For the text-containing cell, return its midpoint in (x, y) coordinate format. 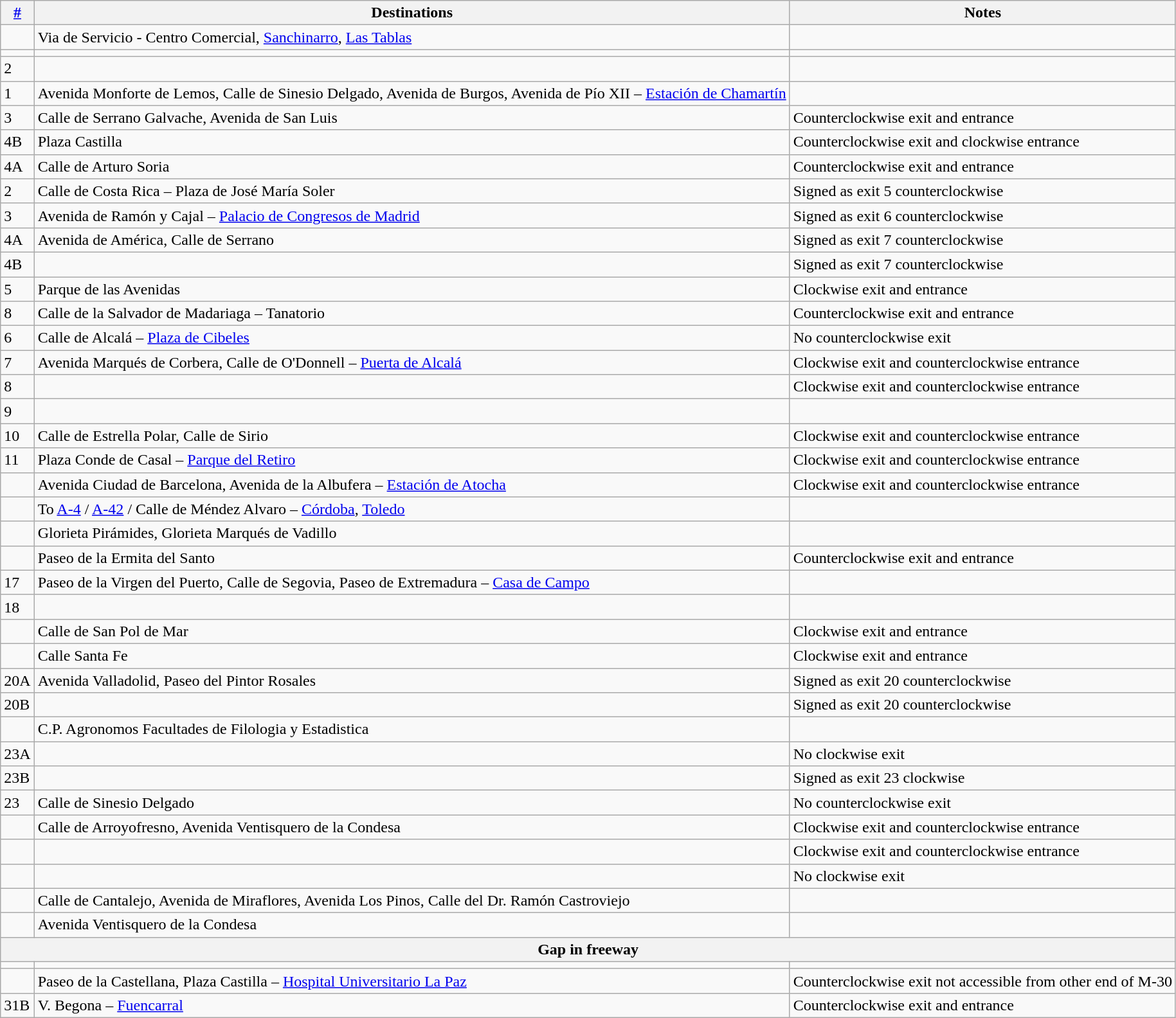
Calle de Sinesio Delgado (412, 803)
6 (17, 338)
10 (17, 436)
23B (17, 778)
Notes (982, 13)
1 (17, 93)
31B (17, 1005)
Plaza Castilla (412, 142)
Signed as exit 6 counterclockwise (982, 215)
17 (17, 582)
Calle de San Pol de Mar (412, 631)
# (17, 13)
Paseo de la Castellana, Plaza Castilla – Hospital Universitario La Paz (412, 981)
Avenida Marqués de Corbera, Calle de O'Donnell – Puerta de Alcalá (412, 362)
5 (17, 289)
Signed as exit 5 counterclockwise (982, 191)
Paseo de la Virgen del Puerto, Calle de Segovia, Paseo de Extremadura – Casa de Campo (412, 582)
To A-4 / A-42 / Calle de Méndez Alvaro – Córdoba, Toledo (412, 509)
18 (17, 607)
V. Begona – Fuencarral (412, 1005)
Calle de Estrella Polar, Calle de Sirio (412, 436)
23 (17, 803)
11 (17, 460)
Calle Santa Fe (412, 656)
Calle de Costa Rica – Plaza de José María Soler (412, 191)
20B (17, 705)
23A (17, 754)
Counterclockwise exit and clockwise entrance (982, 142)
Calle de Arturo Soria (412, 166)
Glorieta Pirámides, Glorieta Marqués de Vadillo (412, 533)
Calle de la Salvador de Madariaga – Tanatorio (412, 314)
Counterclockwise exit not accessible from other end of M-30 (982, 981)
Destinations (412, 13)
Plaza Conde de Casal – Parque del Retiro (412, 460)
20A (17, 681)
Calle de Cantalejo, Avenida de Miraflores, Avenida Los Pinos, Calle del Dr. Ramón Castroviejo (412, 900)
Calle de Serrano Galvache, Avenida de San Luis (412, 118)
Avenida de América, Calle de Serrano (412, 240)
Gap in freeway (588, 949)
Via de Servicio - Centro Comercial, Sanchinarro, Las Tablas (412, 37)
Avenida Ciudad de Barcelona, Avenida de la Albufera – Estación de Atocha (412, 485)
Signed as exit 23 clockwise (982, 778)
Avenida de Ramón y Cajal – Palacio de Congresos de Madrid (412, 215)
Avenida Ventisquero de la Condesa (412, 925)
Calle de Alcalá – Plaza de Cibeles (412, 338)
Avenida Valladolid, Paseo del Pintor Rosales (412, 681)
Calle de Arroyofresno, Avenida Ventisquero de la Condesa (412, 827)
7 (17, 362)
Paseo de la Ermita del Santo (412, 558)
9 (17, 411)
Parque de las Avenidas (412, 289)
Avenida Monforte de Lemos, Calle de Sinesio Delgado, Avenida de Burgos, Avenida de Pío XII – Estación de Chamartín (412, 93)
C.P. Agronomos Facultades de Filologia y Estadistica (412, 729)
